Provide the (x, y) coordinate of the cell's center where the given text is located.  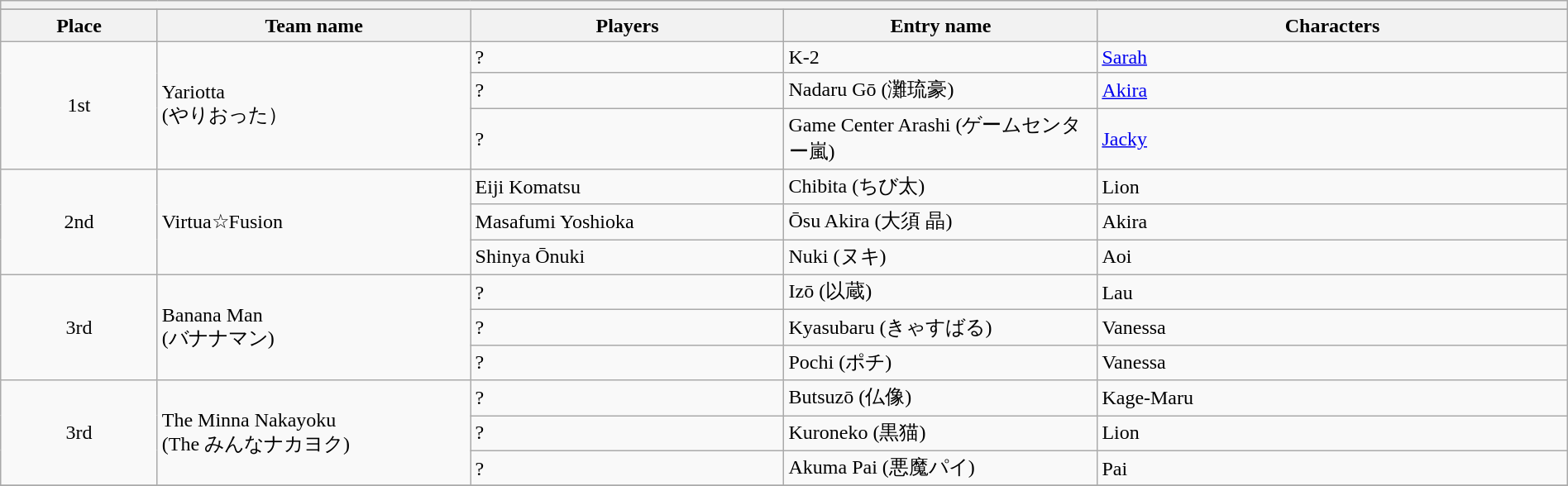
Izō (以蔵) (941, 293)
Players (627, 26)
Nuki (ヌキ) (941, 258)
Game Center Arashi (ゲームセンター嵐) (941, 138)
Virtua☆Fusion (314, 222)
Aoi (1332, 258)
Banana Man(バナナマン) (314, 327)
Kyasubaru (きゃすばる) (941, 327)
2nd (79, 222)
Lau (1332, 293)
Place (79, 26)
1st (79, 106)
Ōsu Akira (大須 晶) (941, 222)
Masafumi Yoshioka (627, 222)
Nadaru Gō (灘琉豪) (941, 91)
Chibita (ちび太) (941, 187)
Entry name (941, 26)
The Minna Nakayoku(The みんなナカヨク) (314, 433)
Shinya Ōnuki (627, 258)
Eiji Komatsu (627, 187)
Butsuzō (仏像) (941, 398)
Jacky (1332, 138)
Team name (314, 26)
Pai (1332, 468)
Sarah (1332, 57)
Pochi (ポチ) (941, 362)
Kage-Maru (1332, 398)
Kuroneko (黒猫) (941, 433)
Yariotta(やりおった） (314, 106)
Akuma Pai (悪魔パイ) (941, 468)
Characters (1332, 26)
K-2 (941, 57)
